Locate the cell with the specified text and output its [X, Y] center coordinate. 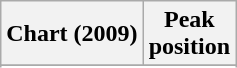
Peakposition [189, 34]
Chart (2009) [72, 34]
